Locate the cell with the specified text and output its (X, Y) center coordinate. 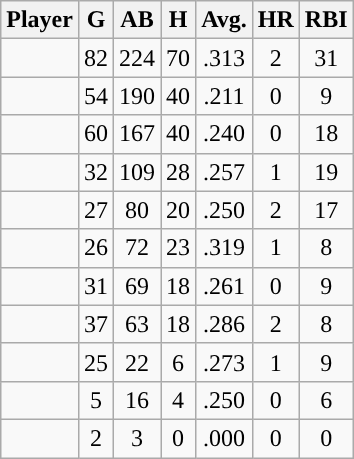
G (96, 20)
4 (178, 400)
70 (178, 58)
54 (96, 96)
16 (138, 400)
72 (138, 248)
.211 (224, 96)
26 (96, 248)
37 (96, 324)
167 (138, 134)
.273 (224, 362)
.319 (224, 248)
17 (326, 210)
RBI (326, 20)
32 (96, 172)
25 (96, 362)
60 (96, 134)
3 (138, 438)
H (178, 20)
.286 (224, 324)
109 (138, 172)
.313 (224, 58)
63 (138, 324)
82 (96, 58)
Avg. (224, 20)
Player (40, 20)
.000 (224, 438)
HR (276, 20)
.261 (224, 286)
22 (138, 362)
20 (178, 210)
23 (178, 248)
.257 (224, 172)
27 (96, 210)
5 (96, 400)
190 (138, 96)
19 (326, 172)
28 (178, 172)
80 (138, 210)
AB (138, 20)
.240 (224, 134)
69 (138, 286)
224 (138, 58)
